Extract the (x, y) coordinate from the center of the cell holding the provided text.  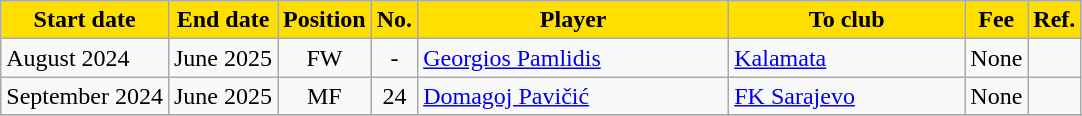
August 2024 (85, 58)
End date (222, 20)
24 (394, 96)
Ref. (1054, 20)
Position (325, 20)
To club (847, 20)
Player (574, 20)
Georgios Pamlidis (574, 58)
Kalamata (847, 58)
No. (394, 20)
FW (325, 58)
Fee (996, 20)
- (394, 58)
Domagoj Pavičić (574, 96)
MF (325, 96)
September 2024 (85, 96)
FK Sarajevo (847, 96)
Start date (85, 20)
